Locate the cell with the specified text and output its (x, y) center coordinate. 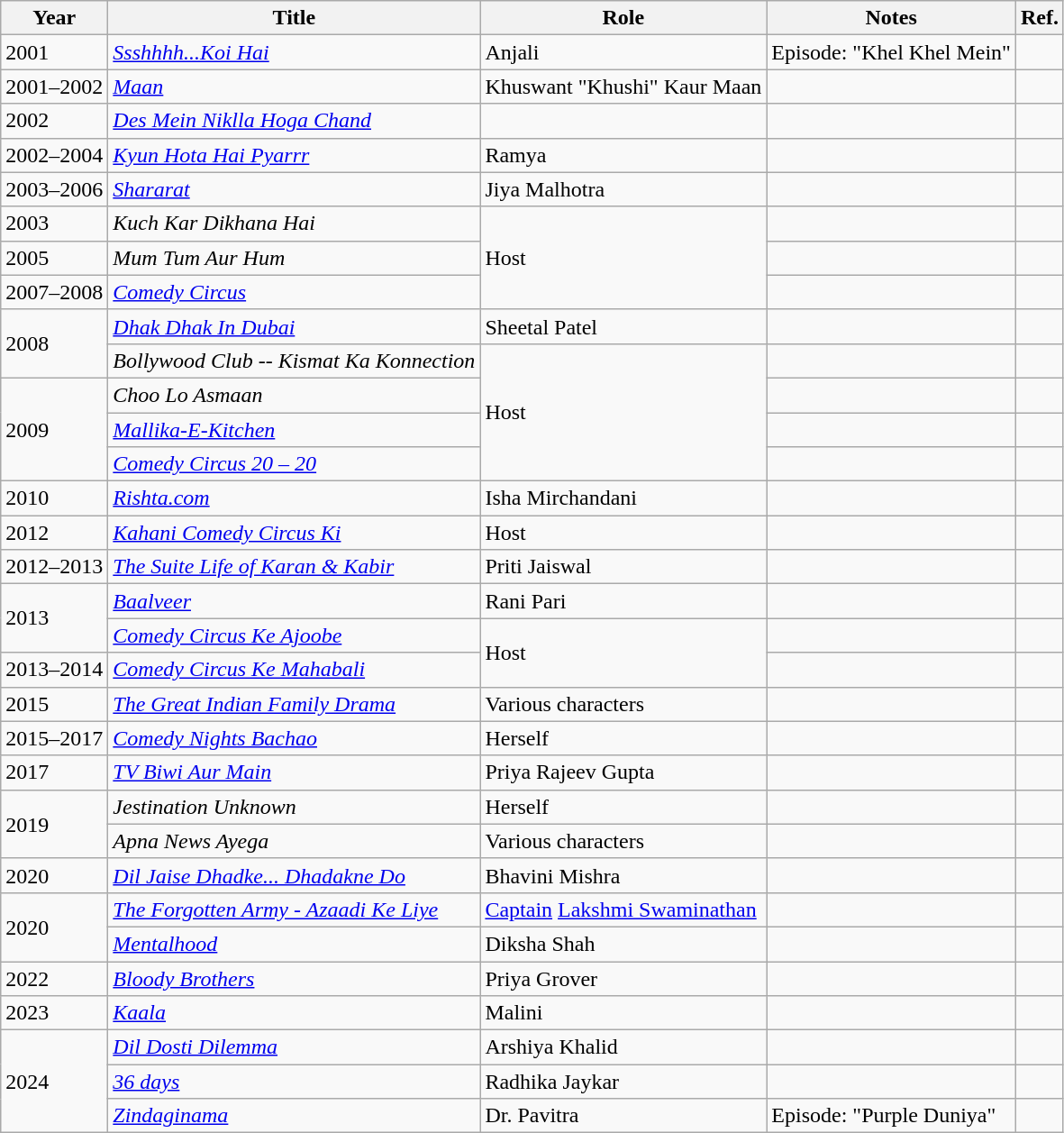
Des Mein Niklla Hoga Chand (294, 121)
Year (54, 18)
Notes (892, 18)
2023 (54, 1013)
2019 (54, 824)
Isha Mirchandani (623, 498)
Apna News Ayega (294, 841)
Episode: "Purple Duniya" (892, 1116)
2017 (54, 772)
Anjali (623, 52)
2015 (54, 704)
2003–2006 (54, 189)
2013 (54, 618)
The Great Indian Family Drama (294, 704)
2013–2014 (54, 670)
Comedy Circus 20 – 20 (294, 464)
Radhika Jaykar (623, 1082)
Arshiya Khalid (623, 1047)
Rani Pari (623, 601)
2012–2013 (54, 567)
Mallika-E-Kitchen (294, 430)
Ssshhhh...Koi Hai (294, 52)
Kaala (294, 1013)
Jiya Malhotra (623, 189)
Rishta.com (294, 498)
TV Biwi Aur Main (294, 772)
The Suite Life of Karan & Kabir (294, 567)
Comedy Circus Ke Mahabali (294, 670)
Malini (623, 1013)
2008 (54, 343)
Dr. Pavitra (623, 1116)
Role (623, 18)
2024 (54, 1082)
2009 (54, 429)
2010 (54, 498)
Mentalhood (294, 944)
Choo Lo Asmaan (294, 395)
2015–2017 (54, 738)
Jestination Unknown (294, 807)
Comedy Circus (294, 292)
Priti Jaiswal (623, 567)
Sheetal Patel (623, 326)
Captain Lakshmi Swaminathan (623, 909)
2005 (54, 258)
Kyun Hota Hai Pyarrr (294, 155)
Dil Dosti Dilemma (294, 1047)
Ramya (623, 155)
Bloody Brothers (294, 978)
Comedy Nights Bachao (294, 738)
Dhak Dhak In Dubai (294, 326)
Kahani Comedy Circus Ki (294, 533)
Khuswant "Khushi" Kaur Maan (623, 87)
Episode: "Khel Khel Mein" (892, 52)
Priya Grover (623, 978)
36 days (294, 1082)
The Forgotten Army - Azaadi Ke Liye (294, 909)
2002–2004 (54, 155)
2012 (54, 533)
Diksha Shah (623, 944)
Comedy Circus Ke Ajoobe (294, 635)
2007–2008 (54, 292)
Priya Rajeev Gupta (623, 772)
2001 (54, 52)
Kuch Kar Dikhana Hai (294, 224)
Maan (294, 87)
Title (294, 18)
Baalveer (294, 601)
Ref. (1040, 18)
Zindaginama (294, 1116)
Dil Jaise Dhadke... Dhadakne Do (294, 875)
2003 (54, 224)
Bhavini Mishra (623, 875)
Bollywood Club -- Kismat Ka Konnection (294, 361)
2001–2002 (54, 87)
Mum Tum Aur Hum (294, 258)
2002 (54, 121)
2022 (54, 978)
Shararat (294, 189)
